From the cell containing the given text, extract its center point as [x, y] coordinate. 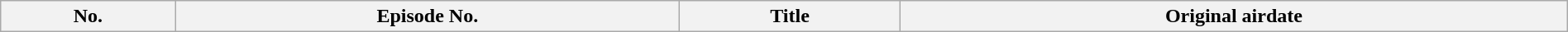
Title [791, 16]
Original airdate [1234, 16]
No. [88, 16]
Episode No. [427, 16]
